For the text-containing cell, return its midpoint in (x, y) coordinate format. 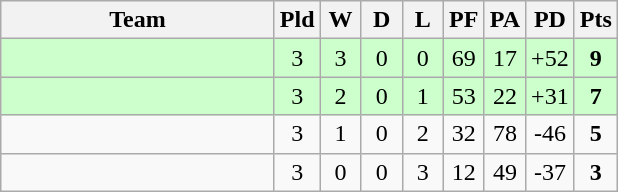
L (422, 20)
5 (596, 134)
69 (464, 58)
W (340, 20)
Pts (596, 20)
-46 (550, 134)
17 (504, 58)
12 (464, 172)
PD (550, 20)
PF (464, 20)
7 (596, 96)
-37 (550, 172)
Team (138, 20)
22 (504, 96)
+52 (550, 58)
49 (504, 172)
Pld (297, 20)
78 (504, 134)
PA (504, 20)
9 (596, 58)
53 (464, 96)
32 (464, 134)
D (382, 20)
+31 (550, 96)
